Capture the cell that displays the provided text and extract its (x, y) central coordinate. 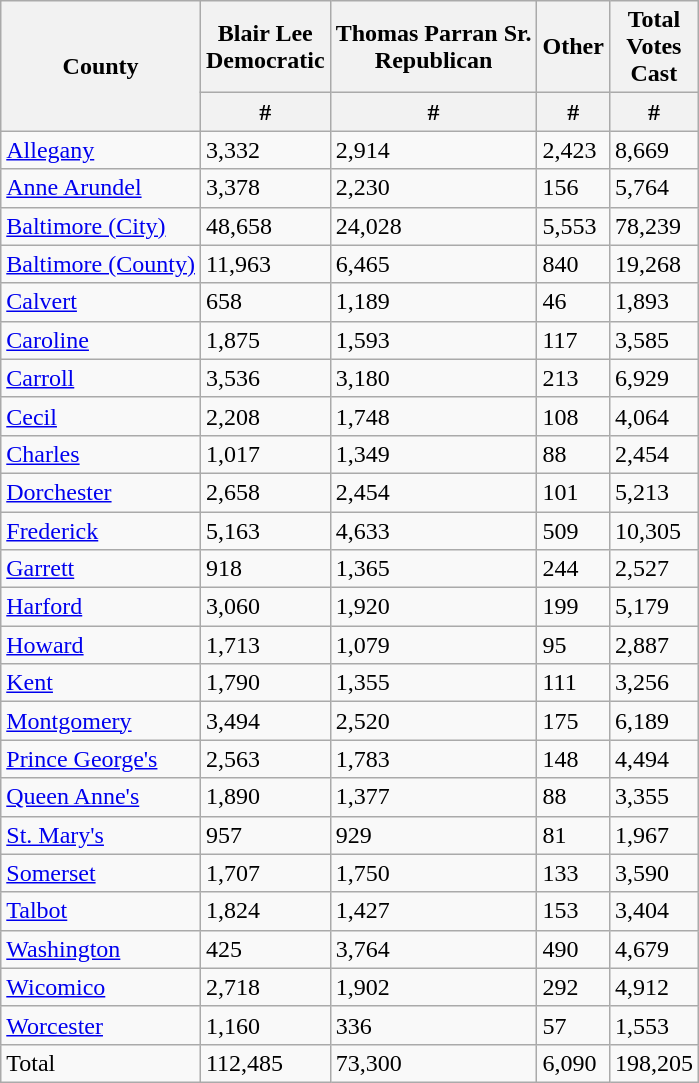
2,658 (265, 492)
Thomas Parran Sr.Republican (434, 47)
Wicomico (101, 987)
336 (434, 1025)
81 (573, 835)
3,764 (434, 949)
4,912 (654, 987)
Talbot (101, 911)
3,494 (265, 721)
1,893 (654, 302)
1,713 (265, 645)
1,790 (265, 683)
213 (573, 378)
Montgomery (101, 721)
2,520 (434, 721)
199 (573, 607)
8,669 (654, 150)
3,585 (654, 340)
Baltimore (County) (101, 264)
5,179 (654, 607)
112,485 (265, 1063)
198,205 (654, 1063)
3,180 (434, 378)
2,563 (265, 759)
1,593 (434, 340)
3,256 (654, 683)
658 (265, 302)
1,750 (434, 873)
1,748 (434, 416)
153 (573, 911)
48,658 (265, 226)
148 (573, 759)
46 (573, 302)
1,017 (265, 454)
10,305 (654, 531)
425 (265, 949)
57 (573, 1025)
Queen Anne's (101, 797)
78,239 (654, 226)
1,160 (265, 1025)
3,355 (654, 797)
4,679 (654, 949)
Baltimore (City) (101, 226)
1,377 (434, 797)
Caroline (101, 340)
Somerset (101, 873)
1,365 (434, 569)
292 (573, 987)
Blair LeeDemocratic (265, 47)
6,929 (654, 378)
2,208 (265, 416)
4,633 (434, 531)
1,707 (265, 873)
Garrett (101, 569)
3,060 (265, 607)
95 (573, 645)
Calvert (101, 302)
24,028 (434, 226)
3,378 (265, 188)
1,824 (265, 911)
244 (573, 569)
Other (573, 47)
1,349 (434, 454)
117 (573, 340)
Frederick (101, 531)
Prince George's (101, 759)
Anne Arundel (101, 188)
19,268 (654, 264)
Kent (101, 683)
5,764 (654, 188)
2,718 (265, 987)
3,536 (265, 378)
3,404 (654, 911)
929 (434, 835)
1,920 (434, 607)
490 (573, 949)
6,189 (654, 721)
840 (573, 264)
Washington (101, 949)
4,494 (654, 759)
County (101, 66)
2,423 (573, 150)
Howard (101, 645)
Worcester (101, 1025)
509 (573, 531)
TotalVotesCast (654, 47)
Charles (101, 454)
1,890 (265, 797)
1,967 (654, 835)
2,887 (654, 645)
111 (573, 683)
2,914 (434, 150)
1,355 (434, 683)
175 (573, 721)
918 (265, 569)
Harford (101, 607)
4,064 (654, 416)
Carroll (101, 378)
3,590 (654, 873)
1,875 (265, 340)
1,902 (434, 987)
Allegany (101, 150)
108 (573, 416)
957 (265, 835)
2,230 (434, 188)
3,332 (265, 150)
5,553 (573, 226)
6,465 (434, 264)
73,300 (434, 1063)
6,090 (573, 1063)
1,189 (434, 302)
1,079 (434, 645)
1,427 (434, 911)
1,783 (434, 759)
Cecil (101, 416)
11,963 (265, 264)
2,527 (654, 569)
St. Mary's (101, 835)
Dorchester (101, 492)
5,163 (265, 531)
133 (573, 873)
1,553 (654, 1025)
5,213 (654, 492)
101 (573, 492)
156 (573, 188)
Total (101, 1063)
